Detect which cell encompasses the target text, then output its [x, y] center coordinate. 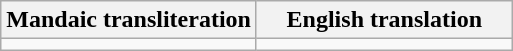
Mandaic transliteration [129, 20]
English translation [384, 20]
